Find where the given text appears and provide that cell's center as [x, y] coordinate. 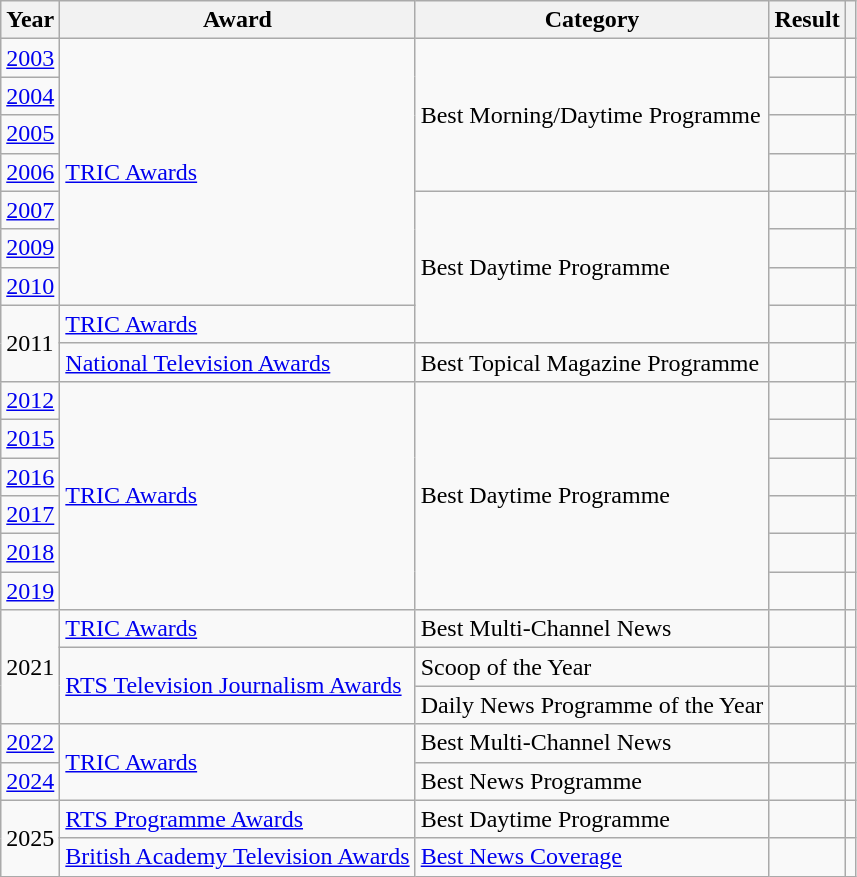
Award [238, 20]
2016 [30, 477]
2010 [30, 286]
2007 [30, 210]
RTS Television Journalism Awards [238, 686]
2004 [30, 96]
2021 [30, 667]
2022 [30, 743]
Result [807, 20]
2015 [30, 438]
Daily News Programme of the Year [592, 705]
Best Topical Magazine Programme [592, 362]
Best News Coverage [592, 857]
2009 [30, 248]
2005 [30, 134]
2006 [30, 172]
Best Morning/Daytime Programme [592, 115]
British Academy Television Awards [238, 857]
2003 [30, 58]
Year [30, 20]
Scoop of the Year [592, 667]
2024 [30, 781]
2017 [30, 515]
National Television Awards [238, 362]
Best News Programme [592, 781]
2025 [30, 838]
RTS Programme Awards [238, 819]
2012 [30, 400]
2019 [30, 591]
Category [592, 20]
2018 [30, 553]
2011 [30, 343]
